Search for the cell housing the specified text and yield its (x, y) center coordinate. 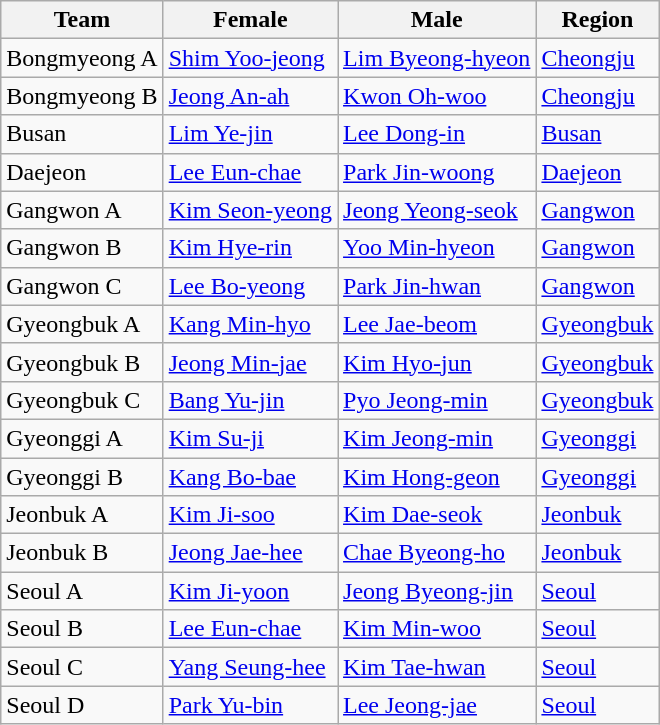
Gyeongbuk A (82, 324)
Gyeongbuk C (82, 400)
Yang Seung-hee (250, 667)
Lee Dong-in (437, 134)
Jeong Yeong-seok (437, 210)
Jeong Jae-hee (250, 553)
Kwon Oh-woo (437, 96)
Team (82, 20)
Kim Jeong-min (437, 438)
Lee Jeong-jae (437, 705)
Seoul D (82, 705)
Lim Byeong-hyeon (437, 58)
Jeong An-ah (250, 96)
Region (598, 20)
Park Jin-hwan (437, 286)
Gyeongbuk B (82, 362)
Pyo Jeong-min (437, 400)
Chae Byeong-ho (437, 553)
Kim Hong-geon (437, 477)
Park Yu-bin (250, 705)
Kim Seon-yeong (250, 210)
Seoul A (82, 591)
Kim Ji-soo (250, 515)
Seoul C (82, 667)
Gangwon C (82, 286)
Kim Su-ji (250, 438)
Kim Hye-rin (250, 248)
Lee Bo-yeong (250, 286)
Seoul B (82, 629)
Bongmyeong B (82, 96)
Gangwon B (82, 248)
Park Jin-woong (437, 172)
Male (437, 20)
Bang Yu-jin (250, 400)
Kim Min-woo (437, 629)
Kim Dae-seok (437, 515)
Kang Bo-bae (250, 477)
Gyeonggi A (82, 438)
Bongmyeong A (82, 58)
Lim Ye-jin (250, 134)
Jeonbuk B (82, 553)
Gangwon A (82, 210)
Jeong Byeong-jin (437, 591)
Kim Tae-hwan (437, 667)
Kang Min-hyo (250, 324)
Kim Hyo-jun (437, 362)
Gyeonggi B (82, 477)
Jeonbuk A (82, 515)
Female (250, 20)
Kim Ji-yoon (250, 591)
Shim Yoo-jeong (250, 58)
Jeong Min-jae (250, 362)
Yoo Min-hyeon (437, 248)
Lee Jae-beom (437, 324)
